Search for the cell housing the specified text and yield its (X, Y) center coordinate. 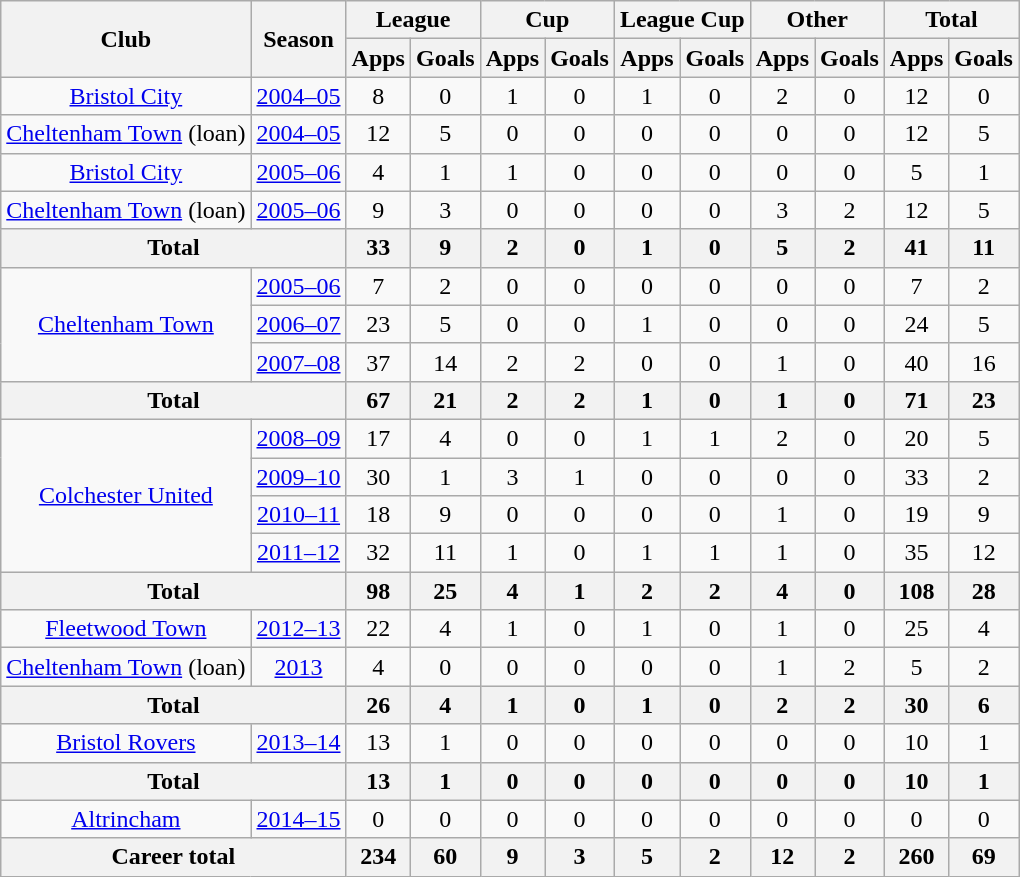
Other (817, 20)
18 (378, 515)
2010–11 (298, 515)
35 (916, 553)
40 (916, 362)
2013–14 (298, 743)
2006–07 (298, 324)
16 (984, 362)
2012–13 (298, 629)
Cheltenham Town (126, 324)
Altrincham (126, 819)
Fleetwood Town (126, 629)
League (413, 20)
2011–12 (298, 553)
260 (916, 857)
19 (916, 515)
69 (984, 857)
20 (916, 438)
6 (984, 705)
Colchester United (126, 495)
Club (126, 39)
234 (378, 857)
41 (916, 248)
24 (916, 324)
60 (445, 857)
Season (298, 39)
22 (378, 629)
Bristol Rovers (126, 743)
32 (378, 553)
Cup (547, 20)
28 (984, 591)
2009–10 (298, 477)
League Cup (682, 20)
71 (916, 400)
2013 (298, 667)
8 (378, 96)
98 (378, 591)
37 (378, 362)
2014–15 (298, 819)
17 (378, 438)
67 (378, 400)
2007–08 (298, 362)
26 (378, 705)
14 (445, 362)
108 (916, 591)
Career total (174, 857)
2008–09 (298, 438)
21 (445, 400)
